Return (X, Y) of the center of cell containing provided text 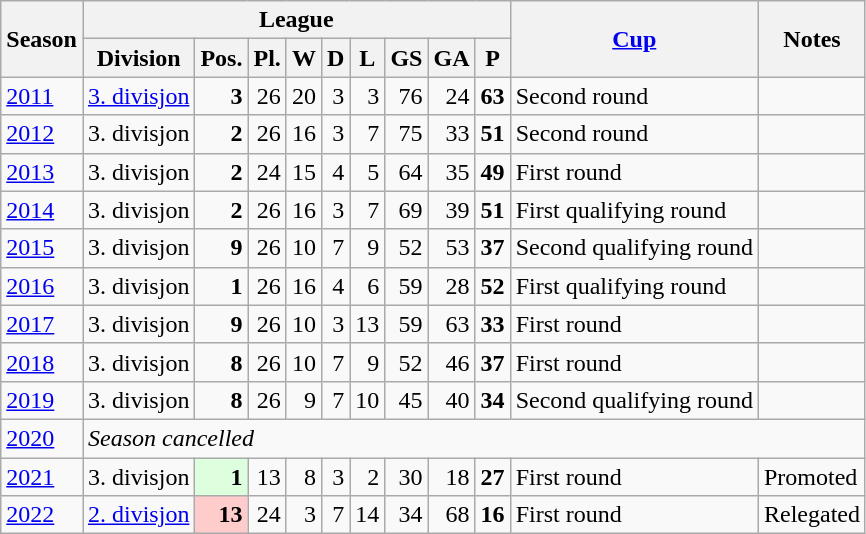
L (368, 58)
League (296, 20)
Notes (812, 39)
2011 (42, 96)
5 (368, 172)
30 (406, 477)
P (492, 58)
Season cancelled (474, 438)
15 (304, 172)
14 (368, 515)
W (304, 58)
6 (368, 286)
75 (406, 134)
2017 (42, 324)
2012 (42, 134)
Promoted (812, 477)
27 (492, 477)
Season (42, 39)
28 (452, 286)
Relegated (812, 515)
2019 (42, 400)
Cup (634, 39)
64 (406, 172)
49 (492, 172)
2014 (42, 210)
39 (452, 210)
2021 (42, 477)
68 (452, 515)
GS (406, 58)
40 (452, 400)
18 (452, 477)
35 (452, 172)
Pl. (267, 58)
2. divisjon (138, 515)
2022 (42, 515)
76 (406, 96)
46 (452, 362)
20 (304, 96)
2016 (42, 286)
2020 (42, 438)
2018 (42, 362)
69 (406, 210)
45 (406, 400)
53 (452, 248)
2015 (42, 248)
D (335, 58)
Pos. (222, 58)
2013 (42, 172)
GA (452, 58)
Division (138, 58)
